Output the (x, y) coordinate of the center of the cell containing the given text.  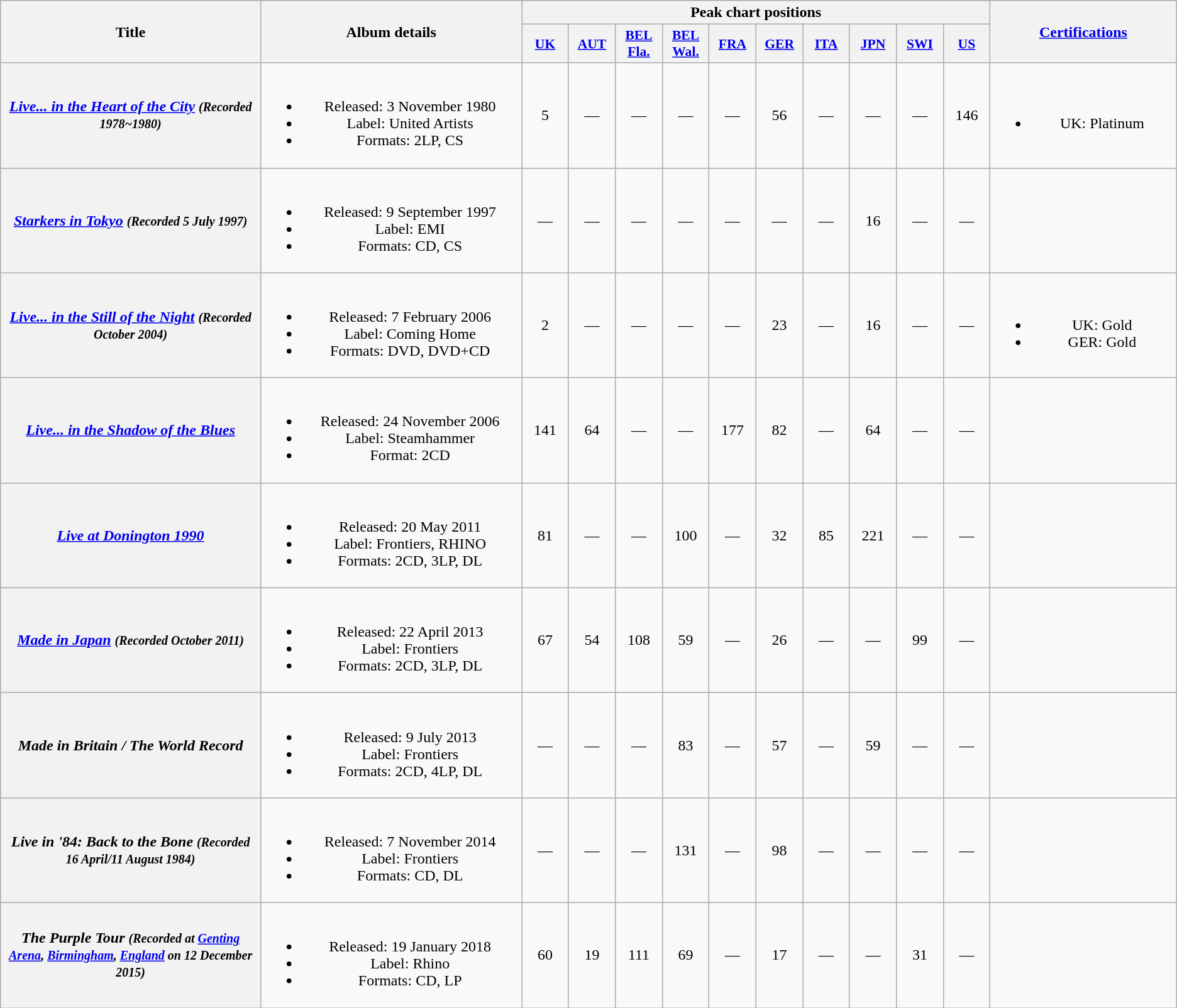
Released: 7 November 2014Label: FrontiersFormats: CD, DL (391, 850)
31 (920, 955)
FRA (733, 44)
Live in '84: Back to the Bone (Recorded 16 April/11 August 1984) (131, 850)
Live... in the Shadow of the Blues (131, 430)
98 (780, 850)
32 (780, 535)
Released: 3 November 1980Label: United ArtistsFormats: 2LP, CS (391, 116)
The Purple Tour (Recorded at Genting Arena, Birmingham, England on 12 December 2015) (131, 955)
Released: 9 July 2013Label: FrontiersFormats: 2CD, 4LP, DL (391, 745)
Live... in the Heart of the City (Recorded 1978~1980) (131, 116)
17 (780, 955)
141 (545, 430)
Released: 9 September 1997Label: EMIFormats: CD, CS (391, 220)
UK: Platinum (1084, 116)
108 (639, 640)
26 (780, 640)
Released: 7 February 2006Label: Coming HomeFormats: DVD, DVD+CD (391, 326)
BELFla. (639, 44)
US (966, 44)
Made in Britain / The World Record (131, 745)
SWI (920, 44)
146 (966, 116)
82 (780, 430)
54 (592, 640)
UK: GoldGER: Gold (1084, 326)
GER (780, 44)
60 (545, 955)
Album details (391, 31)
JPN (873, 44)
111 (639, 955)
Released: 22 April 2013Label: FrontiersFormats: 2CD, 3LP, DL (391, 640)
AUT (592, 44)
Starkers in Tokyo (Recorded 5 July 1997) (131, 220)
100 (685, 535)
Released: 24 November 2006Label: SteamhammerFormat: 2CD (391, 430)
Released: 20 May 2011Label: Frontiers, RHINOFormats: 2CD, 3LP, DL (391, 535)
UK (545, 44)
85 (826, 535)
99 (920, 640)
23 (780, 326)
Certifications (1084, 31)
83 (685, 745)
69 (685, 955)
Live at Donington 1990 (131, 535)
Made in Japan (Recorded October 2011) (131, 640)
ITA (826, 44)
67 (545, 640)
Peak chart positions (756, 13)
56 (780, 116)
131 (685, 850)
BELWal. (685, 44)
81 (545, 535)
Title (131, 31)
19 (592, 955)
57 (780, 745)
Released: 19 January 2018Label: RhinoFormats: CD, LP (391, 955)
177 (733, 430)
2 (545, 326)
Live... in the Still of the Night (Recorded October 2004) (131, 326)
5 (545, 116)
221 (873, 535)
